Locate the cell with the specified text and output its [X, Y] center coordinate. 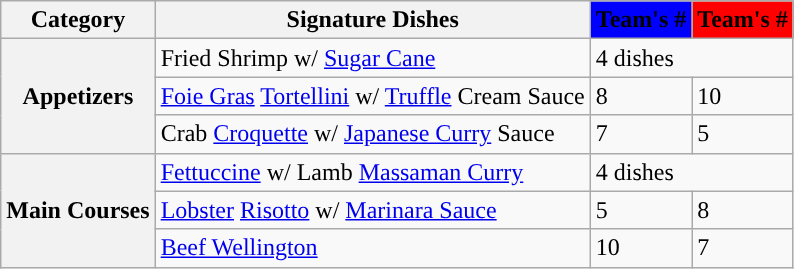
Fried Shrimp w/ Sugar Cane [372, 58]
Main Courses [78, 210]
Appetizers [78, 96]
Signature Dishes [372, 20]
Crab Croquette w/ Japanese Curry Sauce [372, 134]
Fettuccine w/ Lamb Massaman Curry [372, 172]
Category [78, 20]
Foie Gras Tortellini w/ Truffle Cream Sauce [372, 96]
Beef Wellington [372, 248]
Lobster Risotto w/ Marinara Sauce [372, 210]
